Return the (x, y) coordinate for the center point of the cell that contains the specified text.  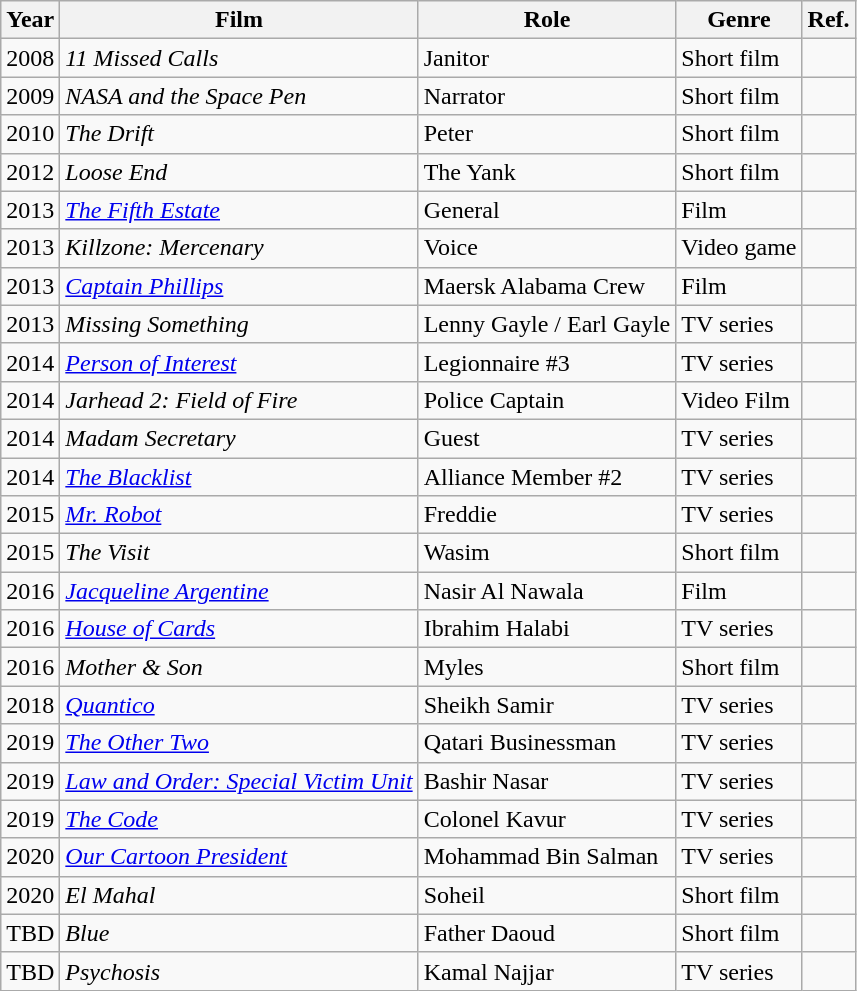
Captain Phillips (239, 286)
Blue (239, 933)
The Code (239, 819)
The Yank (547, 172)
2008 (30, 58)
Colonel Kavur (547, 819)
Video Film (739, 400)
Wasim (547, 553)
Mr. Robot (239, 515)
Killzone: Mercenary (239, 248)
Bashir Nasar (547, 781)
2009 (30, 96)
The Other Two (239, 743)
Loose End (239, 172)
Nasir Al Nawala (547, 591)
Mother & Son (239, 667)
The Blacklist (239, 477)
Freddie (547, 515)
Quantico (239, 705)
Ref. (828, 20)
Janitor (547, 58)
Kamal Najjar (547, 971)
11 Missed Calls (239, 58)
Madam Secretary (239, 438)
Video game (739, 248)
Qatari Businessman (547, 743)
NASA and the Space Pen (239, 96)
2010 (30, 134)
Lenny Gayle / Earl Gayle (547, 324)
Voice (547, 248)
Jarhead 2: Field of Fire (239, 400)
Police Captain (547, 400)
House of Cards (239, 629)
Our Cartoon President (239, 857)
Soheil (547, 895)
Year (30, 20)
Legionnaire #3 (547, 362)
El Mahal (239, 895)
General (547, 210)
Psychosis (239, 971)
Person of Interest (239, 362)
Missing Something (239, 324)
Sheikh Samir (547, 705)
Myles (547, 667)
The Fifth Estate (239, 210)
The Drift (239, 134)
Alliance Member #2 (547, 477)
Role (547, 20)
Maersk Alabama Crew (547, 286)
Jacqueline Argentine (239, 591)
Peter (547, 134)
Narrator (547, 96)
Ibrahim Halabi (547, 629)
Law and Order: Special Victim Unit (239, 781)
Guest (547, 438)
The Visit (239, 553)
Mohammad Bin Salman (547, 857)
2018 (30, 705)
Father Daoud (547, 933)
2012 (30, 172)
Genre (739, 20)
